Extract the [x, y] coordinate from the center of the cell holding the provided text.  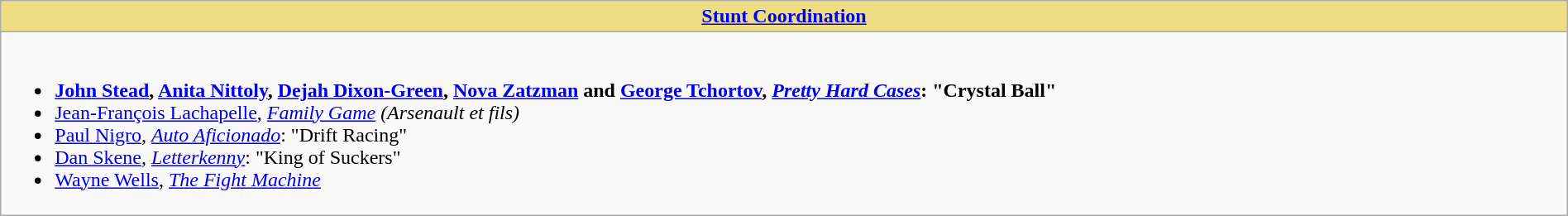
Stunt Coordination [784, 17]
